For the text-containing cell, return its midpoint in (x, y) coordinate format. 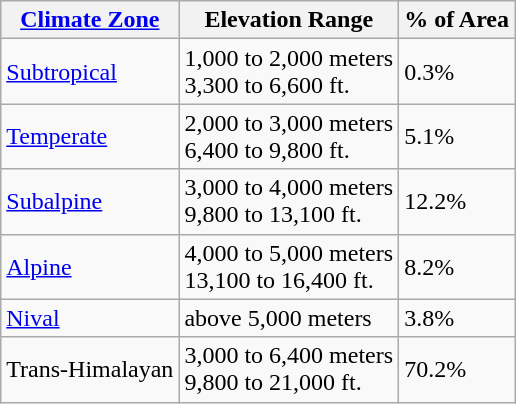
Subtropical (90, 72)
above 5,000 meters (289, 318)
2,000 to 3,000 meters6,400 to 9,800 ft. (289, 136)
3,000 to 4,000 meters9,800 to 13,100 ft. (289, 202)
Subalpine (90, 202)
Alpine (90, 266)
Elevation Range (289, 20)
3,000 to 6,400 meters9,800 to 21,000 ft. (289, 370)
5.1% (457, 136)
3.8% (457, 318)
Nival (90, 318)
70.2% (457, 370)
1,000 to 2,000 meters3,300 to 6,600 ft. (289, 72)
4,000 to 5,000 meters13,100 to 16,400 ft. (289, 266)
Temperate (90, 136)
8.2% (457, 266)
0.3% (457, 72)
12.2% (457, 202)
% of Area (457, 20)
Trans-Himalayan (90, 370)
Climate Zone (90, 20)
